Scan for the cell matching the given text and deliver its [x, y] coordinate at center. 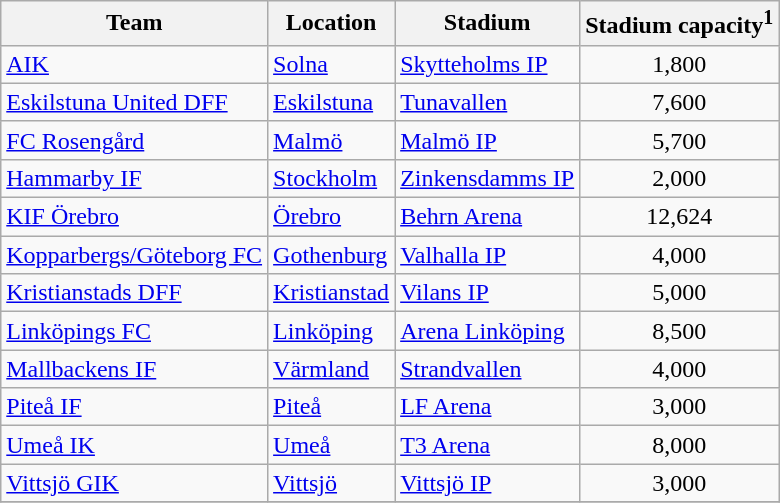
Valhalla IP [488, 255]
Malmö [332, 140]
8,500 [680, 331]
2,000 [680, 178]
AIK [134, 64]
FC Rosengård [134, 140]
Location [332, 24]
Hammarby IF [134, 178]
Vittsjö IP [488, 483]
Stadium [488, 24]
1,800 [680, 64]
Vilans IP [488, 293]
Mallbackens IF [134, 369]
Arena Linköping [488, 331]
LF Arena [488, 407]
Stockholm [332, 178]
8,000 [680, 445]
Strandvallen [488, 369]
KIF Örebro [134, 217]
Umeå IK [134, 445]
7,600 [680, 102]
Gothenburg [332, 255]
T3 Arena [488, 445]
Kristianstads DFF [134, 293]
Kristianstad [332, 293]
Vittsjö [332, 483]
Eskilstuna United DFF [134, 102]
12,624 [680, 217]
Linköpings FC [134, 331]
Skytteholms IP [488, 64]
5,700 [680, 140]
Piteå IF [134, 407]
Linköping [332, 331]
Tunavallen [488, 102]
Stadium capacity1 [680, 24]
Behrn Arena [488, 217]
Eskilstuna [332, 102]
Kopparbergs/Göteborg FC [134, 255]
Malmö IP [488, 140]
Team [134, 24]
Zinkensdamms IP [488, 178]
Vittsjö GIK [134, 483]
Umeå [332, 445]
5,000 [680, 293]
Örebro [332, 217]
Solna [332, 64]
Värmland [332, 369]
Piteå [332, 407]
